Capture the cell that displays the provided text and extract its [x, y] central coordinate. 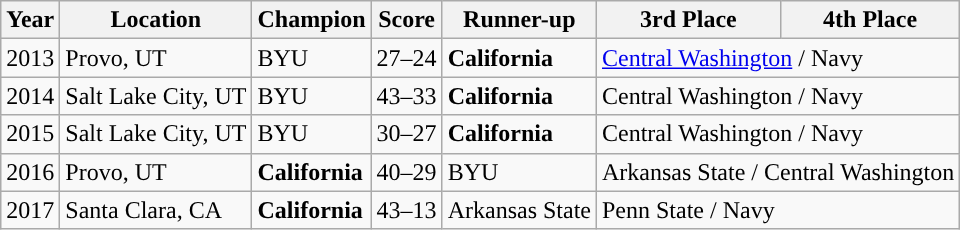
4th Place [870, 20]
Score [406, 20]
2017 [30, 210]
Arkansas State [519, 210]
43–33 [406, 96]
Location [156, 20]
2014 [30, 96]
Arkansas State / Central Washington [778, 172]
3rd Place [688, 20]
Penn State / Navy [778, 210]
27–24 [406, 58]
43–13 [406, 210]
Champion [312, 20]
2016 [30, 172]
2015 [30, 134]
Santa Clara, CA [156, 210]
40–29 [406, 172]
2013 [30, 58]
Year [30, 20]
30–27 [406, 134]
Runner-up [519, 20]
